Identify which cell holds the provided text, then report its (X, Y) central coordinate. 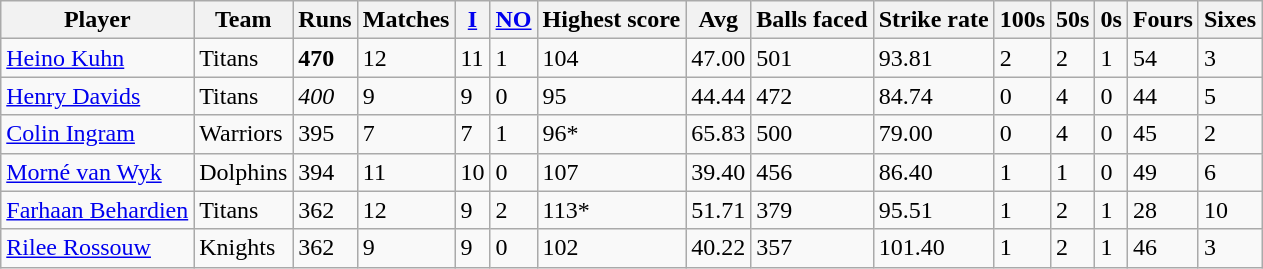
101.40 (934, 248)
107 (612, 172)
65.83 (718, 134)
Farhaan Behardien (98, 210)
51.71 (718, 210)
470 (325, 58)
Warriors (244, 134)
104 (612, 58)
Runs (325, 20)
45 (1162, 134)
Rilee Rossouw (98, 248)
0s (1111, 20)
394 (325, 172)
113* (612, 210)
357 (812, 248)
95.51 (934, 210)
6 (1230, 172)
93.81 (934, 58)
400 (325, 96)
Fours (1162, 20)
I (472, 20)
40.22 (718, 248)
95 (612, 96)
44.44 (718, 96)
Team (244, 20)
47.00 (718, 58)
379 (812, 210)
46 (1162, 248)
456 (812, 172)
Sixes (1230, 20)
395 (325, 134)
501 (812, 58)
49 (1162, 172)
472 (812, 96)
NO (514, 20)
28 (1162, 210)
39.40 (718, 172)
Matches (406, 20)
50s (1073, 20)
100s (1022, 20)
84.74 (934, 96)
54 (1162, 58)
Avg (718, 20)
Dolphins (244, 172)
Strike rate (934, 20)
44 (1162, 96)
Morné van Wyk (98, 172)
Highest score (612, 20)
Colin Ingram (98, 134)
500 (812, 134)
96* (612, 134)
Heino Kuhn (98, 58)
102 (612, 248)
Balls faced (812, 20)
Henry Davids (98, 96)
Knights (244, 248)
5 (1230, 96)
Player (98, 20)
79.00 (934, 134)
86.40 (934, 172)
